Find where the given text appears and provide that cell's center as [x, y] coordinate. 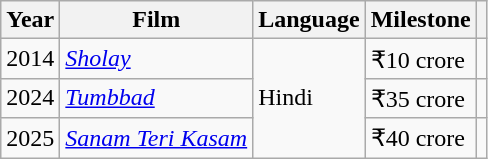
₹10 crore [420, 59]
Sanam Teri Kasam [156, 138]
2014 [30, 59]
2024 [30, 98]
2025 [30, 138]
₹35 crore [420, 98]
Tumbbad [156, 98]
Sholay [156, 59]
Language [309, 20]
Hindi [309, 98]
Milestone [420, 20]
Year [30, 20]
₹40 crore [420, 138]
Film [156, 20]
